Find where the given text appears and provide that cell's center as [X, Y] coordinate. 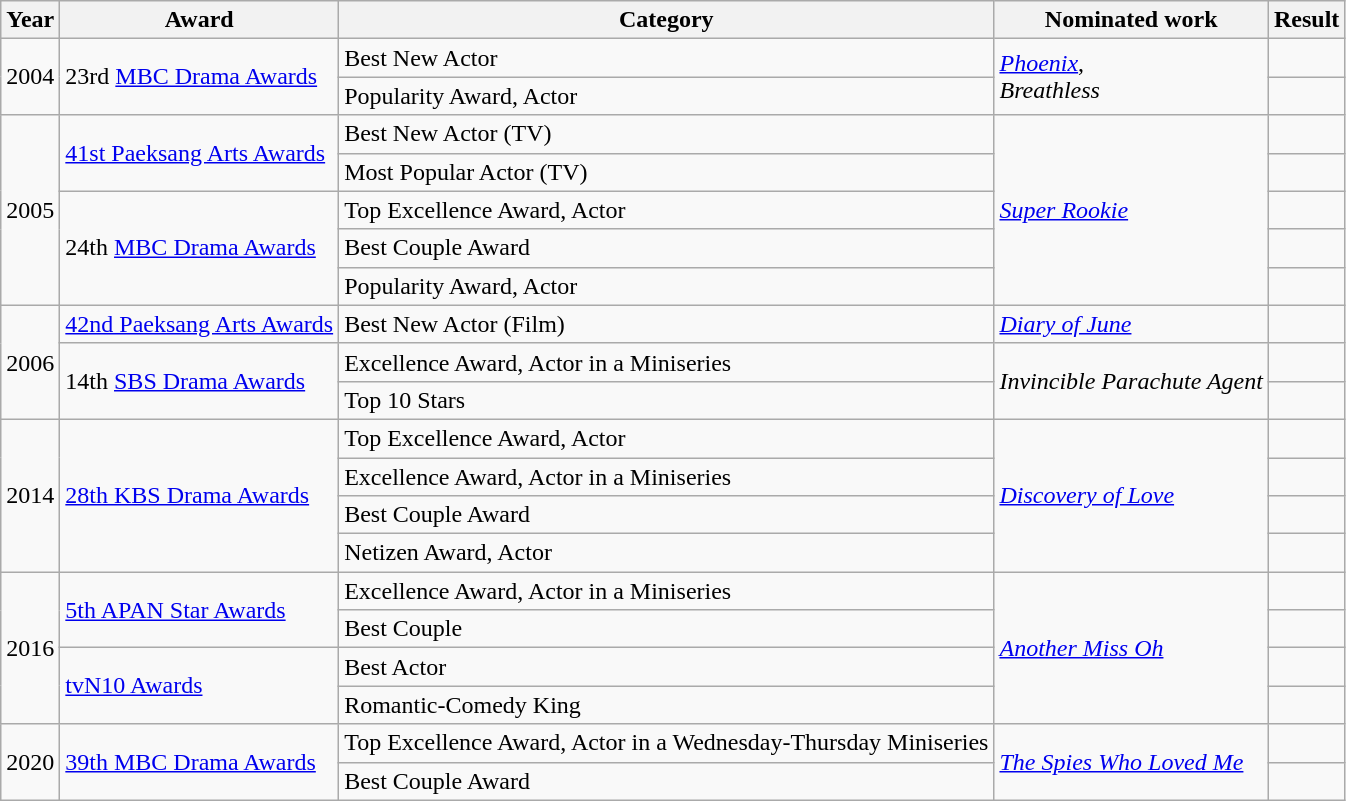
23rd MBC Drama Awards [200, 77]
tvN10 Awards [200, 686]
41st Paeksang Arts Awards [200, 153]
Romantic-Comedy King [666, 705]
2020 [30, 762]
Best New Actor [666, 58]
Award [200, 20]
28th KBS Drama Awards [200, 495]
Top 10 Stars [666, 400]
2016 [30, 648]
Year [30, 20]
Best Couple [666, 629]
Netizen Award, Actor [666, 553]
2005 [30, 210]
Best Actor [666, 667]
Most Popular Actor (TV) [666, 172]
Result [1306, 20]
42nd Paeksang Arts Awards [200, 324]
Category [666, 20]
Invincible Parachute Agent [1132, 381]
Best New Actor (TV) [666, 134]
Phoenix, Breathless [1132, 77]
Best New Actor (Film) [666, 324]
Top Excellence Award, Actor in a Wednesday-Thursday Miniseries [666, 743]
2004 [30, 77]
Discovery of Love [1132, 495]
5th APAN Star Awards [200, 610]
The Spies Who Loved Me [1132, 762]
2014 [30, 495]
Diary of June [1132, 324]
24th MBC Drama Awards [200, 248]
Nominated work [1132, 20]
39th MBC Drama Awards [200, 762]
Super Rookie [1132, 210]
14th SBS Drama Awards [200, 381]
Another Miss Oh [1132, 648]
2006 [30, 362]
